Provide the (x, y) coordinate of the cell's center where the given text is located.  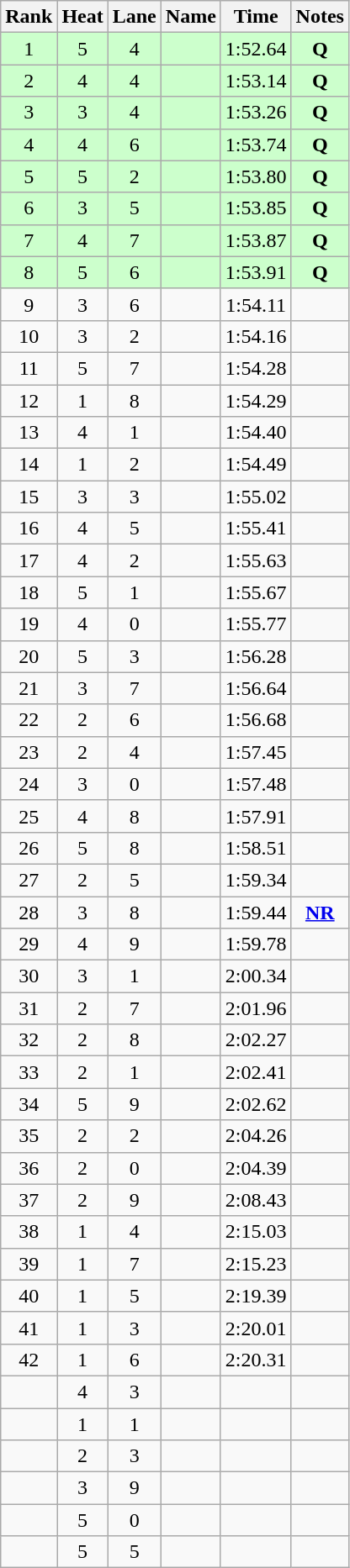
1:54.11 (256, 304)
1:53.26 (256, 113)
1:55.67 (256, 592)
39 (29, 1264)
23 (29, 752)
32 (29, 1040)
1:54.29 (256, 401)
2:04.39 (256, 1168)
34 (29, 1104)
1:55.41 (256, 529)
1:53.91 (256, 272)
1:57.91 (256, 816)
2:02.41 (256, 1072)
1:55.63 (256, 560)
1:52.64 (256, 49)
1:53.74 (256, 145)
12 (29, 401)
13 (29, 433)
Rank (29, 17)
17 (29, 560)
25 (29, 816)
1:56.28 (256, 656)
22 (29, 720)
2:02.27 (256, 1040)
Time (256, 17)
35 (29, 1136)
1:53.80 (256, 176)
31 (29, 1008)
2:15.03 (256, 1232)
2:20.01 (256, 1328)
33 (29, 1072)
Lane (135, 17)
1:53.87 (256, 240)
1:54.28 (256, 368)
16 (29, 529)
19 (29, 624)
36 (29, 1168)
2:20.31 (256, 1360)
1:54.40 (256, 433)
1:59.78 (256, 944)
1:54.16 (256, 336)
30 (29, 976)
1:56.64 (256, 688)
29 (29, 944)
21 (29, 688)
1:55.02 (256, 497)
NR (320, 912)
40 (29, 1296)
Name (190, 17)
Heat (82, 17)
27 (29, 880)
2:00.34 (256, 976)
14 (29, 465)
1:53.14 (256, 81)
1:55.77 (256, 624)
2:01.96 (256, 1008)
26 (29, 848)
1:57.45 (256, 752)
10 (29, 336)
28 (29, 912)
Notes (320, 17)
1:56.68 (256, 720)
2:15.23 (256, 1264)
11 (29, 368)
1:57.48 (256, 784)
2:02.62 (256, 1104)
38 (29, 1232)
37 (29, 1200)
1:58.51 (256, 848)
1:54.49 (256, 465)
42 (29, 1360)
18 (29, 592)
2:19.39 (256, 1296)
2:04.26 (256, 1136)
1:59.44 (256, 912)
20 (29, 656)
2:08.43 (256, 1200)
15 (29, 497)
41 (29, 1328)
24 (29, 784)
1:53.85 (256, 208)
1:59.34 (256, 880)
